Extract the [X, Y] coordinate from the center of the cell holding the provided text.  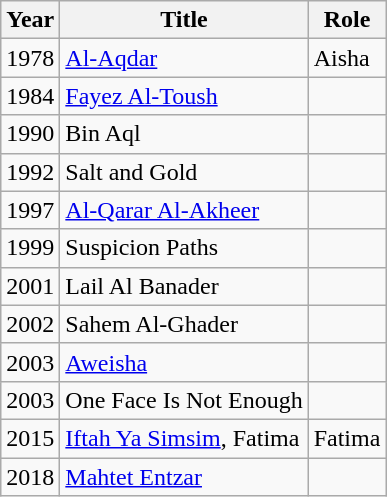
Fayez Al-Toush [184, 96]
2002 [30, 324]
Aisha [347, 58]
1997 [30, 210]
Role [347, 20]
Iftah Ya Simsim, Fatima [184, 438]
Aweisha [184, 362]
Title [184, 20]
Year [30, 20]
2001 [30, 286]
Al-Aqdar [184, 58]
2015 [30, 438]
Al-Qarar Al-Akheer [184, 210]
Salt and Gold [184, 172]
1990 [30, 134]
2018 [30, 477]
Mahtet Entzar [184, 477]
1992 [30, 172]
1984 [30, 96]
Sahem Al-Ghader [184, 324]
Fatima [347, 438]
1999 [30, 248]
1978 [30, 58]
Suspicion Paths [184, 248]
Bin Aql [184, 134]
One Face Is Not Enough [184, 400]
Lail Al Banader [184, 286]
